Output the (X, Y) coordinate of the center of the cell containing the given text.  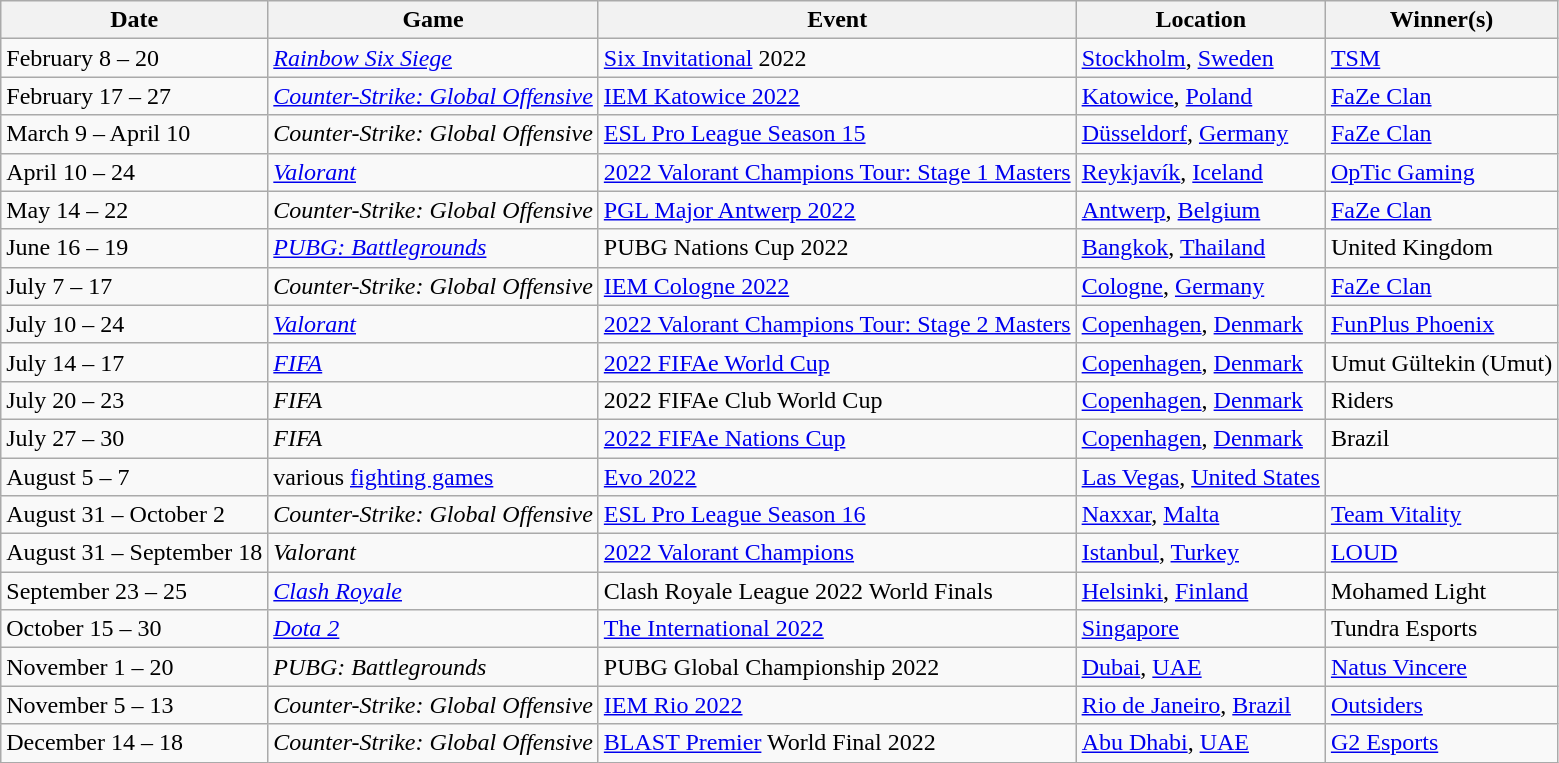
2022 Valorant Champions Tour: Stage 2 Masters (837, 324)
Outsiders (1441, 705)
Tundra Esports (1441, 629)
Event (837, 20)
IEM Rio 2022 (837, 705)
2022 FIFAe World Cup (837, 362)
Antwerp, Belgium (1200, 210)
Las Vegas, United States (1200, 477)
Clash Royale League 2022 World Finals (837, 591)
Istanbul, Turkey (1200, 553)
February 8 – 20 (134, 58)
2022 Valorant Champions (837, 553)
Mohamed Light (1441, 591)
Reykjavík, Iceland (1200, 172)
Katowice, Poland (1200, 96)
various fighting games (434, 477)
Six Invitational 2022 (837, 58)
December 14 – 18 (134, 743)
November 5 – 13 (134, 705)
LOUD (1441, 553)
March 9 – April 10 (134, 134)
IEM Cologne 2022 (837, 286)
Rio de Janeiro, Brazil (1200, 705)
July 14 – 17 (134, 362)
August 31 – September 18 (134, 553)
PUBG Nations Cup 2022 (837, 248)
July 20 – 23 (134, 400)
Rainbow Six Siege (434, 58)
PUBG Global Championship 2022 (837, 667)
April 10 – 24 (134, 172)
Stockholm, Sweden (1200, 58)
Brazil (1441, 438)
September 23 – 25 (134, 591)
OpTic Gaming (1441, 172)
June 16 – 19 (134, 248)
Abu Dhabi, UAE (1200, 743)
Evo 2022 (837, 477)
Date (134, 20)
Helsinki, Finland (1200, 591)
PGL Major Antwerp 2022 (837, 210)
Game (434, 20)
Team Vitality (1441, 515)
2022 FIFAe Club World Cup (837, 400)
The International 2022 (837, 629)
August 31 – October 2 (134, 515)
Dota 2 (434, 629)
2022 Valorant Champions Tour: Stage 1 Masters (837, 172)
July 10 – 24 (134, 324)
Cologne, Germany (1200, 286)
2022 FIFAe Nations Cup (837, 438)
Dubai, UAE (1200, 667)
February 17 – 27 (134, 96)
Bangkok, Thailand (1200, 248)
Natus Vincere (1441, 667)
ESL Pro League Season 15 (837, 134)
FunPlus Phoenix (1441, 324)
BLAST Premier World Final 2022 (837, 743)
Düsseldorf, Germany (1200, 134)
July 7 – 17 (134, 286)
Umut Gültekin (Umut) (1441, 362)
Singapore (1200, 629)
ESL Pro League Season 16 (837, 515)
Riders (1441, 400)
May 14 – 22 (134, 210)
Winner(s) (1441, 20)
IEM Katowice 2022 (837, 96)
July 27 – 30 (134, 438)
Clash Royale (434, 591)
October 15 – 30 (134, 629)
Naxxar, Malta (1200, 515)
TSM (1441, 58)
United Kingdom (1441, 248)
November 1 – 20 (134, 667)
G2 Esports (1441, 743)
Location (1200, 20)
August 5 – 7 (134, 477)
